Return the (X, Y) coordinate for the center point of the cell that contains the specified text.  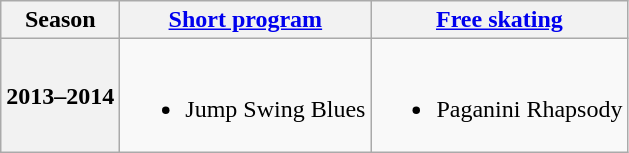
2013–2014 (60, 96)
Free skating (500, 20)
Short program (246, 20)
Paganini Rhapsody (500, 96)
Season (60, 20)
Jump Swing Blues (246, 96)
